Detect which cell encompasses the target text, then output its (X, Y) center coordinate. 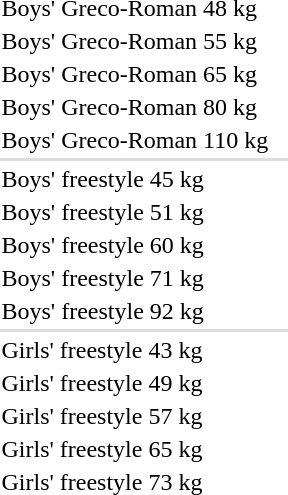
Boys' Greco-Roman 65 kg (135, 74)
Girls' freestyle 43 kg (135, 350)
Boys' freestyle 45 kg (135, 179)
Boys' freestyle 92 kg (135, 311)
Girls' freestyle 49 kg (135, 383)
Boys' freestyle 60 kg (135, 245)
Boys' Greco-Roman 110 kg (135, 140)
Boys' freestyle 51 kg (135, 212)
Boys' Greco-Roman 80 kg (135, 107)
Boys' Greco-Roman 55 kg (135, 41)
Girls' freestyle 57 kg (135, 416)
Girls' freestyle 65 kg (135, 449)
Boys' freestyle 71 kg (135, 278)
